Return the [x, y] coordinate for the center point of the cell that contains the specified text.  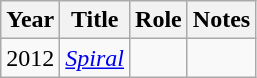
Role [159, 20]
Year [30, 20]
Notes [221, 20]
Title [95, 20]
2012 [30, 58]
Spiral [95, 58]
